From the cell containing the given text, extract its center point as [x, y] coordinate. 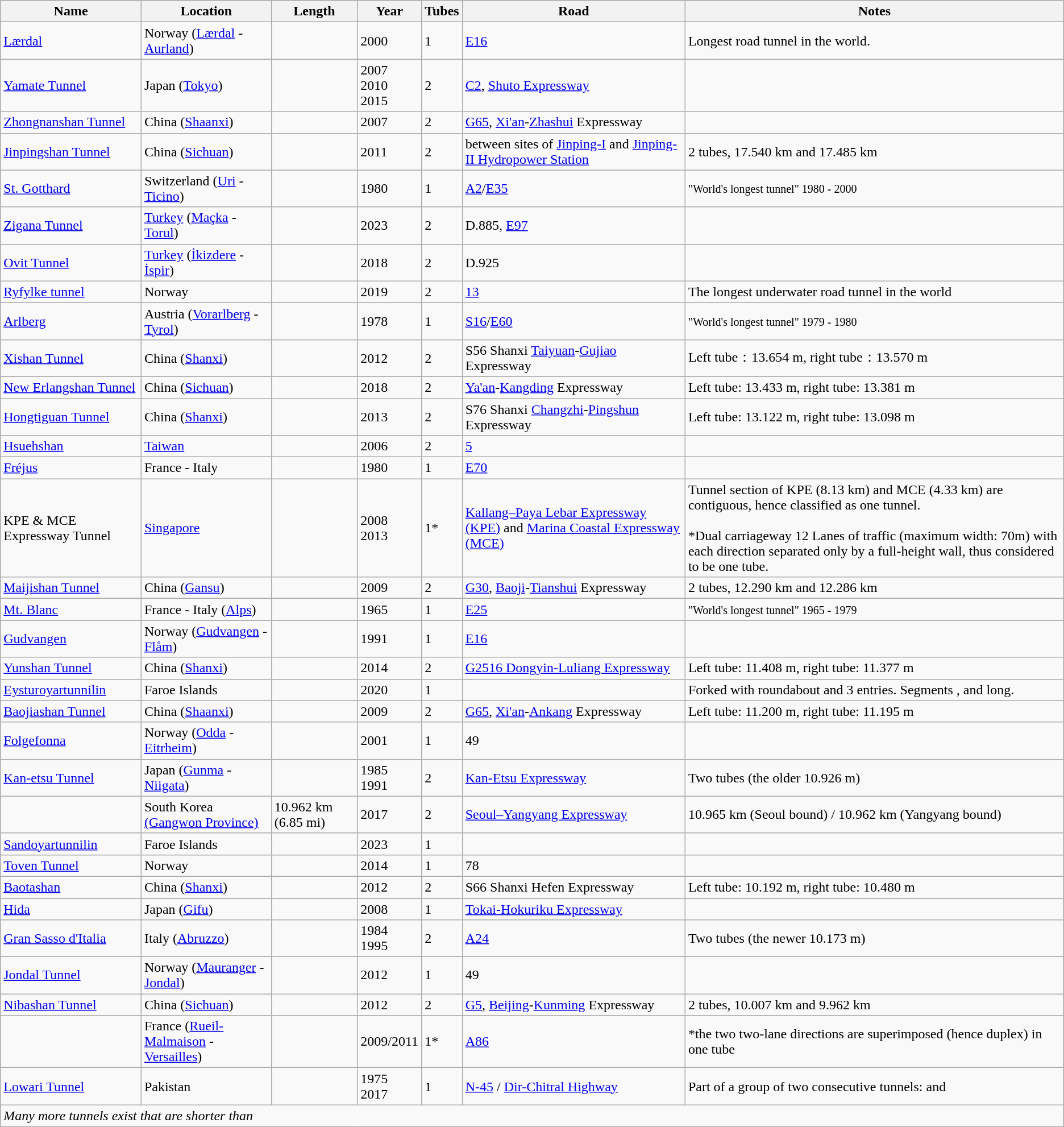
5 [573, 446]
1991 [390, 639]
Arlberg [71, 321]
Ya'an-Kangding Expressway [573, 387]
S56 Shanxi Taiyuan-Gujiao Expressway [573, 358]
Yunshan Tunnel [71, 668]
Lowari Tunnel [71, 1086]
Austria (Vorarlberg - Tyrol) [206, 321]
Turkey (İkizdere - İspir) [206, 263]
Norway (Mauranger - Jondal) [206, 976]
Left tube: 10.192 m, right tube: 10.480 m [874, 887]
Hongtiguan Tunnel [71, 416]
Singapore [206, 528]
78 [573, 865]
between sites of Jinping-I and Jinping-II Hydropower Station [573, 151]
Gudvangen [71, 639]
2000 [390, 41]
1978 [390, 321]
G2516 Dongyin-Luliang Expressway [573, 668]
Length [314, 11]
Left tube: 11.200 m, right tube: 11.195 m [874, 711]
Jondal Tunnel [71, 976]
Baojiashan Tunnel [71, 711]
Jinpingshan Tunnel [71, 151]
Mt. Blanc [71, 610]
200720102015 [390, 85]
G30, Baoji-Tianshui Expressway [573, 588]
2013 [390, 416]
Name [71, 11]
2017 [390, 814]
Japan (Tokyo) [206, 85]
D.885, E97 [573, 225]
2001 [390, 740]
19841995 [390, 938]
Turkey (Maçka - Torul) [206, 225]
Notes [874, 11]
Seoul–Yangyang Expressway [573, 814]
10.962 km (6.85 mi) [314, 814]
1965 [390, 610]
Norway (Lærdal - Aurland) [206, 41]
New Erlangshan Tunnel [71, 387]
Sandoyartunnilin [71, 844]
2006 [390, 446]
Japan (Gifu) [206, 909]
Zigana Tunnel [71, 225]
Tokai-Hokuriku Expressway [573, 909]
Hida [71, 909]
Gran Sasso d'Italia [71, 938]
2008 [390, 909]
Forked with roundabout and 3 entries. Segments , and long. [874, 690]
Left tube: 13.122 m, right tube: 13.098 m [874, 416]
G65, Xi'an-Ankang Expressway [573, 711]
2 tubes, 10.007 km and 9.962 km [874, 1005]
"World's longest tunnel" 1980 - 2000 [874, 189]
E25 [573, 610]
Left tube：13.654 m, right tube：13.570 m [874, 358]
Ryfylke tunnel [71, 292]
Kallang–Paya Lebar Expressway (KPE) and Marina Coastal Expressway (MCE) [573, 528]
St. Gotthard [71, 189]
Xishan Tunnel [71, 358]
Norway (Gudvangen - Flåm) [206, 639]
Toven Tunnel [71, 865]
2 tubes, 17.540 km and 17.485 km [874, 151]
Kan-Etsu Expressway [573, 778]
Year [390, 11]
Longest road tunnel in the world. [874, 41]
C2, Shuto Expressway [573, 85]
Yamate Tunnel [71, 85]
10.965 km (Seoul bound) / 10.962 km (Yangyang bound) [874, 814]
Lærdal [71, 41]
Zhongnanshan Tunnel [71, 122]
Two tubes (the older 10.926 m) [874, 778]
2011 [390, 151]
France (Rueil-Malmaison - Versailles) [206, 1042]
A86 [573, 1042]
Tubes [442, 11]
19752017 [390, 1086]
S16/E60 [573, 321]
South Korea (Gangwon Province) [206, 814]
"World's longest tunnel" 1979 - 1980 [874, 321]
2019 [390, 292]
Baotashan [71, 887]
Taiwan [206, 446]
Folgefonna [71, 740]
A24 [573, 938]
The longest underwater road tunnel in the world [874, 292]
Left tube: 13.433 m, right tube: 13.381 m [874, 387]
19851991 [390, 778]
G65, Xi'an-Zhashui Expressway [573, 122]
*the two two-lane directions are superimposed (hence duplex) in one tube [874, 1042]
S76 Shanxi Changzhi-Pingshun Expressway [573, 416]
G5, Beijing-Kunming Expressway [573, 1005]
Switzerland (Uri - Ticino) [206, 189]
Norway (Odda - Eitrheim) [206, 740]
Two tubes (the newer 10.173 m) [874, 938]
KPE & MCE Expressway Tunnel [71, 528]
France - Italy [206, 468]
N-45 / Dir-Chitral Highway [573, 1086]
Maijishan Tunnel [71, 588]
Ovit Tunnel [71, 263]
S66 Shanxi Hefen Expressway [573, 887]
Kan-etsu Tunnel [71, 778]
Fréjus [71, 468]
Road [573, 11]
"World's longest tunnel" 1965 - 1979 [874, 610]
Pakistan [206, 1086]
2009/2011 [390, 1042]
13 [573, 292]
2 tubes, 12.290 km and 12.286 km [874, 588]
D.925 [573, 263]
Italy (Abruzzo) [206, 938]
20082013 [390, 528]
China (Gansu) [206, 588]
Hsuehshan [71, 446]
Part of a group of two consecutive tunnels: and [874, 1086]
France - Italy (Alps) [206, 610]
Many more tunnels exist that are shorter than [532, 1116]
2020 [390, 690]
A2/E35 [573, 189]
Nibashan Tunnel [71, 1005]
Japan (Gunma - Niigata) [206, 778]
Eysturoyartunnilin [71, 690]
Location [206, 11]
Left tube: 11.408 m, right tube: 11.377 m [874, 668]
2007 [390, 122]
E70 [573, 468]
